Return the [X, Y] coordinate for the center point of the cell that contains the specified text.  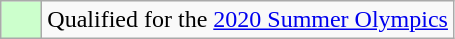
Qualified for the 2020 Summer Olympics [248, 20]
